Determine the (X, Y) coordinate at the center of the cell enclosing the given text.  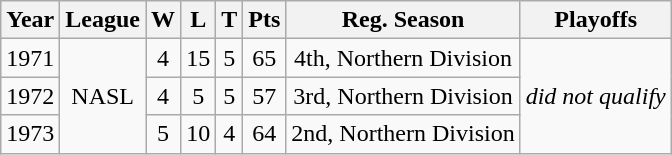
Pts (264, 20)
NASL (103, 96)
3rd, Northern Division (403, 96)
1973 (30, 134)
W (164, 20)
65 (264, 58)
Reg. Season (403, 20)
did not qualify (596, 96)
64 (264, 134)
4th, Northern Division (403, 58)
1971 (30, 58)
2nd, Northern Division (403, 134)
Year (30, 20)
10 (198, 134)
T (230, 20)
15 (198, 58)
1972 (30, 96)
57 (264, 96)
L (198, 20)
League (103, 20)
Playoffs (596, 20)
